Find where the given text appears and provide that cell's center as (x, y) coordinate. 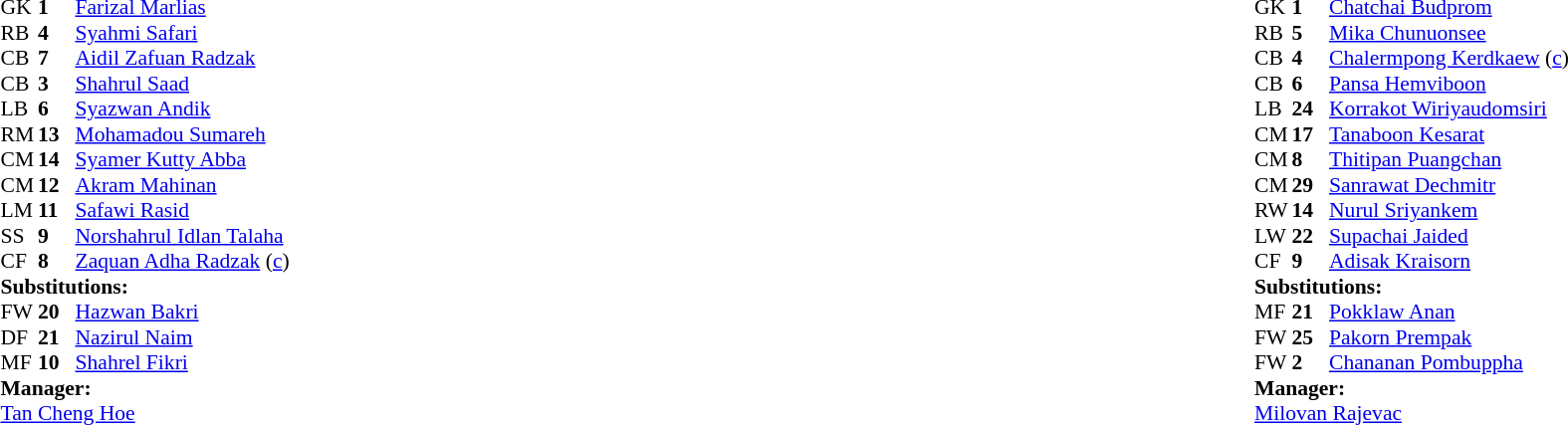
Safawi Rasid (183, 210)
Norshahrul Idlan Talaha (183, 236)
Aidil Zafuan Radzak (183, 59)
25 (1311, 337)
Nazirul Naim (183, 337)
2 (1311, 363)
DF (19, 337)
Syamer Kutty Abba (183, 160)
Syahmi Safari (183, 33)
22 (1311, 236)
7 (57, 59)
5 (1311, 33)
17 (1311, 134)
Shahrel Fikri (183, 363)
RM (19, 134)
24 (1311, 108)
LM (19, 210)
12 (57, 185)
11 (57, 210)
Hazwan Bakri (183, 312)
RW (1273, 210)
SS (19, 236)
Shahrul Saad (183, 84)
Syazwan Andik (183, 108)
Akram Mahinan (183, 185)
LW (1273, 236)
29 (1311, 185)
Manager: (144, 388)
13 (57, 134)
Mohamadou Sumareh (183, 134)
Zaquan Adha Radzak (c) (183, 262)
10 (57, 363)
20 (57, 312)
3 (57, 84)
Substitutions: (144, 287)
